Pinpoint the cell where the given text exists, returning its [x, y] midpoint coordinate. 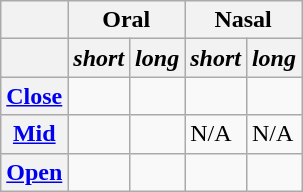
Open [34, 172]
Mid [34, 134]
Nasal [244, 20]
Oral [126, 20]
Close [34, 96]
